Output the [x, y] coordinate of the center of the cell containing the given text.  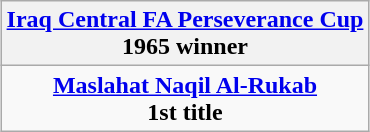
Iraq Central FA Perseverance Cup1965 winner [185, 34]
Maslahat Naqil Al-Rukab1st title [185, 98]
